Detect which cell encompasses the target text, then output its (X, Y) center coordinate. 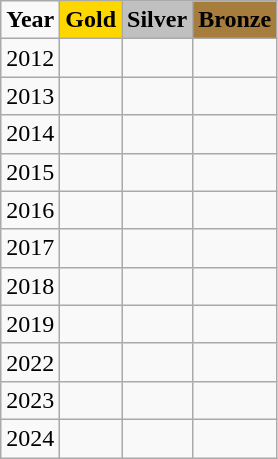
2018 (30, 286)
Gold (91, 20)
Year (30, 20)
Silver (158, 20)
2019 (30, 324)
2023 (30, 400)
2017 (30, 248)
2012 (30, 58)
2022 (30, 362)
2016 (30, 210)
2024 (30, 438)
Bronze (235, 20)
2014 (30, 134)
2015 (30, 172)
2013 (30, 96)
